Extract the (X, Y) coordinate from the center of the cell holding the provided text.  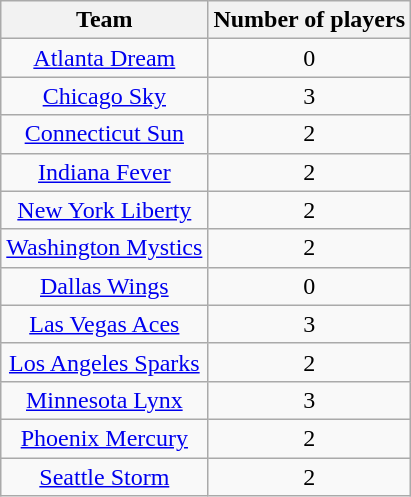
Chicago Sky (104, 96)
Washington Mystics (104, 248)
Las Vegas Aces (104, 324)
Indiana Fever (104, 172)
Phoenix Mercury (104, 438)
Seattle Storm (104, 477)
Connecticut Sun (104, 134)
Number of players (310, 20)
Minnesota Lynx (104, 400)
New York Liberty (104, 210)
Los Angeles Sparks (104, 362)
Dallas Wings (104, 286)
Team (104, 20)
Atlanta Dream (104, 58)
